Capture the cell that displays the provided text and extract its (X, Y) central coordinate. 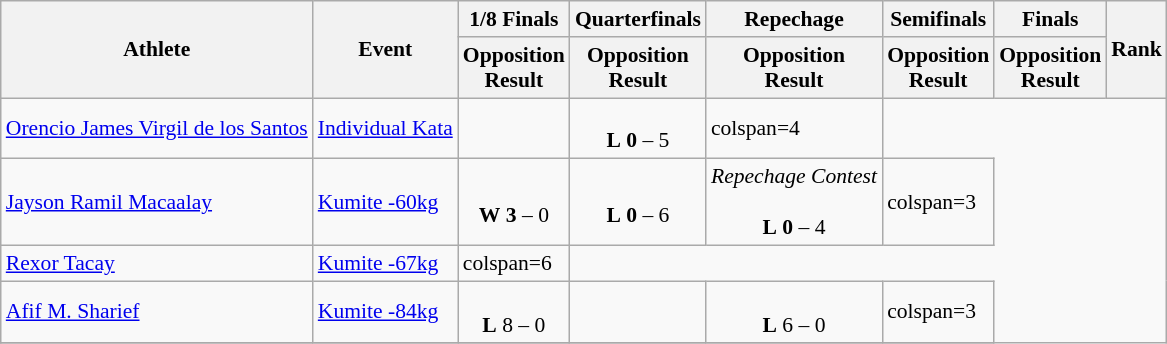
Repechage (794, 19)
colspan=4 (794, 128)
L 0 – 6 (638, 202)
Quarterfinals (638, 19)
W 3 – 0 (514, 202)
Kumite -67kg (386, 264)
Individual Kata (386, 128)
Event (386, 50)
Kumite -60kg (386, 202)
Orencio James Virgil de los Santos (157, 128)
Afif M. Sharief (157, 312)
colspan=6 (514, 264)
Rank (1136, 50)
L 6 – 0 (794, 312)
L 8 – 0 (514, 312)
Repechage Contest L 0 – 4 (794, 202)
Jayson Ramil Macaalay (157, 202)
1/8 Finals (514, 19)
Semifinals (938, 19)
Athlete (157, 50)
Rexor Tacay (157, 264)
Kumite -84kg (386, 312)
Finals (1050, 19)
L 0 – 5 (638, 128)
